Search for the cell housing the specified text and yield its [x, y] center coordinate. 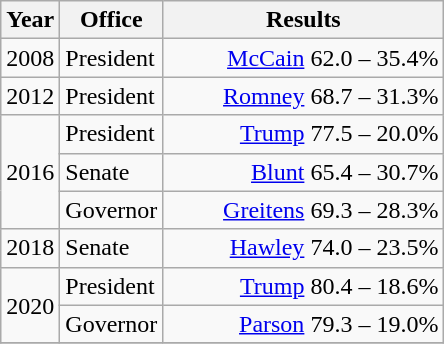
Office [112, 20]
2008 [30, 58]
2020 [30, 305]
Year [30, 20]
Greitens 69.3 – 28.3% [304, 210]
Parson 79.3 – 19.0% [304, 324]
Romney 68.7 – 31.3% [304, 96]
Trump 77.5 – 20.0% [304, 134]
2012 [30, 96]
2016 [30, 172]
Blunt 65.4 – 30.7% [304, 172]
2018 [30, 248]
Trump 80.4 – 18.6% [304, 286]
Hawley 74.0 – 23.5% [304, 248]
McCain 62.0 – 35.4% [304, 58]
Results [304, 20]
